Locate the cell with the specified text and output its [x, y] center coordinate. 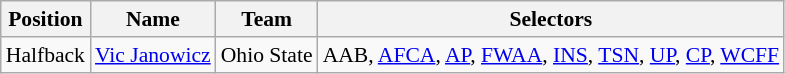
Team [267, 19]
Name [153, 19]
Halfback [46, 55]
Selectors [552, 19]
AAB, AFCA, AP, FWAA, INS, TSN, UP, CP, WCFF [552, 55]
Ohio State [267, 55]
Position [46, 19]
Vic Janowicz [153, 55]
